Locate the cell with the specified text and output its (X, Y) center coordinate. 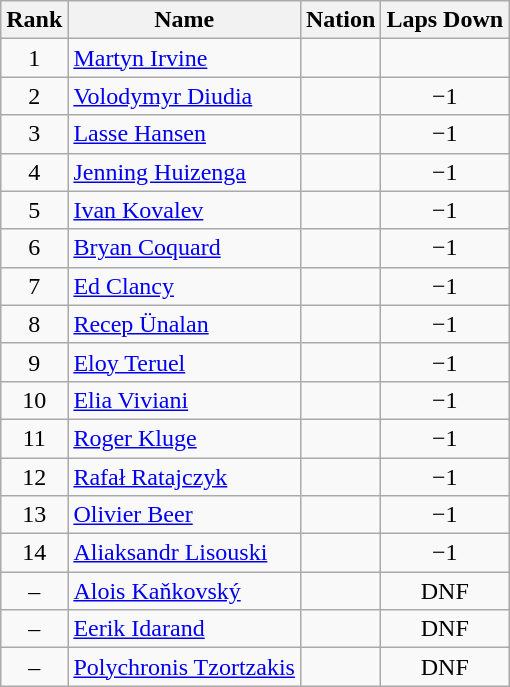
9 (34, 362)
Recep Ünalan (184, 324)
Elia Viviani (184, 400)
Alois Kaňkovský (184, 591)
Bryan Coquard (184, 248)
Volodymyr Diudia (184, 96)
6 (34, 248)
1 (34, 58)
Laps Down (445, 20)
Nation (340, 20)
Rank (34, 20)
Polychronis Tzortzakis (184, 667)
Jenning Huizenga (184, 172)
Olivier Beer (184, 515)
Eloy Teruel (184, 362)
Aliaksandr Lisouski (184, 553)
Rafał Ratajczyk (184, 477)
Ivan Kovalev (184, 210)
4 (34, 172)
10 (34, 400)
3 (34, 134)
7 (34, 286)
8 (34, 324)
Lasse Hansen (184, 134)
5 (34, 210)
2 (34, 96)
12 (34, 477)
Roger Kluge (184, 438)
Ed Clancy (184, 286)
Name (184, 20)
11 (34, 438)
Eerik Idarand (184, 629)
14 (34, 553)
13 (34, 515)
Martyn Irvine (184, 58)
